For the text-containing cell, return its midpoint in [x, y] coordinate format. 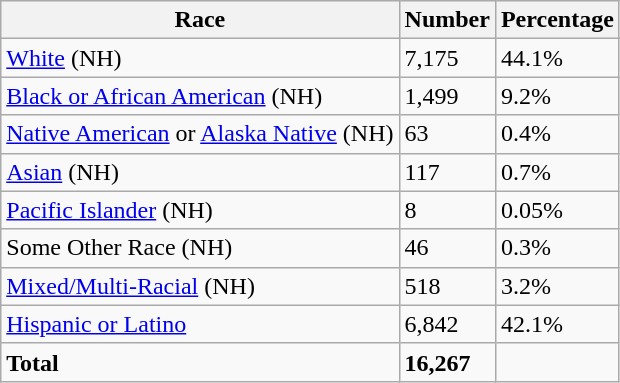
1,499 [447, 96]
44.1% [557, 58]
7,175 [447, 58]
Number [447, 20]
Asian (NH) [200, 172]
Hispanic or Latino [200, 324]
Mixed/Multi-Racial (NH) [200, 286]
Some Other Race (NH) [200, 248]
0.05% [557, 210]
63 [447, 134]
0.7% [557, 172]
42.1% [557, 324]
0.3% [557, 248]
Native American or Alaska Native (NH) [200, 134]
16,267 [447, 362]
Black or African American (NH) [200, 96]
8 [447, 210]
46 [447, 248]
Total [200, 362]
6,842 [447, 324]
Percentage [557, 20]
White (NH) [200, 58]
117 [447, 172]
0.4% [557, 134]
3.2% [557, 286]
9.2% [557, 96]
Race [200, 20]
Pacific Islander (NH) [200, 210]
518 [447, 286]
